Extract the (X, Y) coordinate from the center of the cell holding the provided text.  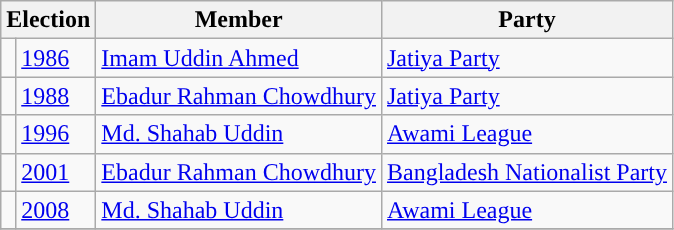
1986 (56, 58)
1988 (56, 96)
2008 (56, 210)
1996 (56, 134)
Party (526, 20)
Election (48, 20)
2001 (56, 172)
Imam Uddin Ahmed (239, 58)
Member (239, 20)
Bangladesh Nationalist Party (526, 172)
